Determine the [x, y] coordinate at the center of the cell enclosing the given text.  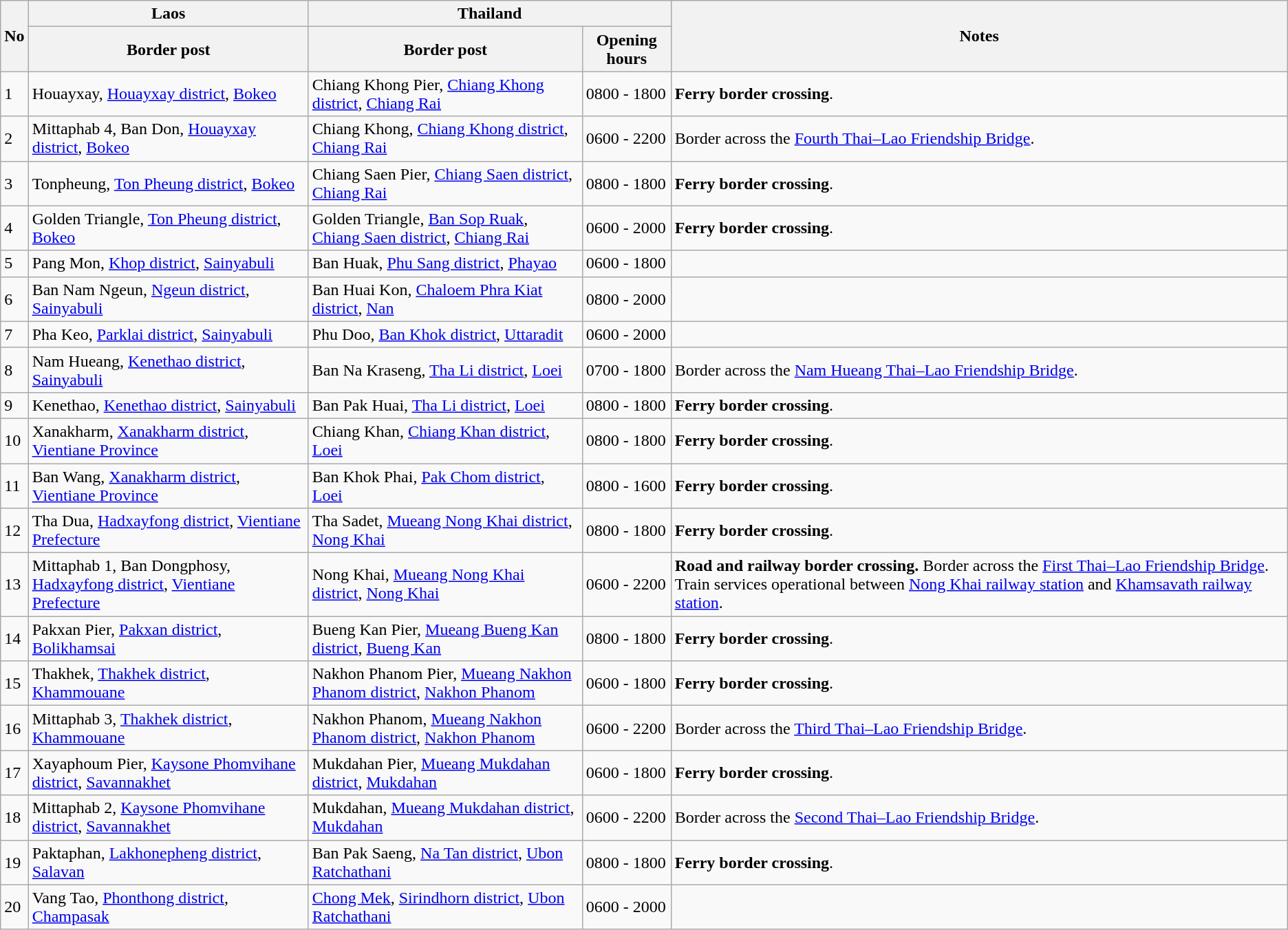
Ban Pak Huai, Tha Li district, Loei [445, 405]
Paktaphan, Lakhonepheng district, Salavan [168, 863]
7 [14, 334]
3 [14, 183]
4 [14, 228]
16 [14, 728]
Chiang Saen Pier, Chiang Saen district, Chiang Rai [445, 183]
Phu Doo, Ban Khok district, Uttaradit [445, 334]
Nakhon Phanom, Mueang Nakhon Phanom district, Nakhon Phanom [445, 728]
Chiang Khan, Chiang Khan district, Loei [445, 440]
Xanakharm, Xanakharm district, Vientiane Province [168, 440]
20 [14, 907]
Ban Wang, Xanakharm district, Vientiane Province [168, 486]
Border across the Second Thai–Lao Friendship Bridge. [979, 817]
Ban Na Kraseng, Tha Li district, Loei [445, 370]
12 [14, 531]
Nakhon Phanom Pier, Mueang Nakhon Phanom district, Nakhon Phanom [445, 684]
Tha Sadet, Mueang Nong Khai district, Nong Khai [445, 531]
Border across the Nam Hueang Thai–Lao Friendship Bridge. [979, 370]
No [14, 36]
Chong Mek, Sirindhorn district, Ubon Ratchathani [445, 907]
Thailand [490, 14]
Opening hours [626, 50]
Mittaphab 3, Thakhek district, Khammouane [168, 728]
Ban Pak Saeng, Na Tan district, Ubon Ratchathani [445, 863]
Nong Khai, Mueang Nong Khai district, Nong Khai [445, 585]
2 [14, 139]
Nam Hueang, Kenethao district, Sainyabuli [168, 370]
Xayaphoum Pier, Kaysone Phomvihane district, Savannakhet [168, 773]
Bueng Kan Pier, Mueang Bueng Kan district, Bueng Kan [445, 638]
Houayxay, Houayxay district, Bokeo [168, 94]
Pha Keo, Parklai district, Sainyabuli [168, 334]
0800 - 2000 [626, 299]
Mittaphab 4, Ban Don, Houayxay district, Bokeo [168, 139]
0800 - 1600 [626, 486]
Ban Huak, Phu Sang district, Phayao [445, 263]
9 [14, 405]
10 [14, 440]
Mukdahan, Mueang Mukdahan district, Mukdahan [445, 817]
0700 - 1800 [626, 370]
17 [14, 773]
5 [14, 263]
Kenethao, Kenethao district, Sainyabuli [168, 405]
18 [14, 817]
Chiang Khong Pier, Chiang Khong district, Chiang Rai [445, 94]
Pang Mon, Khop district, Sainyabuli [168, 263]
Ban Nam Ngeun, Ngeun district, Sainyabuli [168, 299]
11 [14, 486]
Mittaphab 2, Kaysone Phomvihane district, Savannakhet [168, 817]
Pakxan Pier, Pakxan district, Bolikhamsai [168, 638]
6 [14, 299]
Ban Khok Phai, Pak Chom district, Loei [445, 486]
Golden Triangle, Ban Sop Ruak, Chiang Saen district, Chiang Rai [445, 228]
19 [14, 863]
Tonpheung, Ton Pheung district, Bokeo [168, 183]
Golden Triangle, Ton Pheung district, Bokeo [168, 228]
1 [14, 94]
Chiang Khong, Chiang Khong district, Chiang Rai [445, 139]
Laos [168, 14]
Thakhek, Thakhek district, Khammouane [168, 684]
Mukdahan Pier, Mueang Mukdahan district, Mukdahan [445, 773]
Mittaphab 1, Ban Dongphosy, Hadxayfong district, Vientiane Prefecture [168, 585]
Tha Dua, Hadxayfong district, Vientiane Prefecture [168, 531]
13 [14, 585]
Border across the Third Thai–Lao Friendship Bridge. [979, 728]
8 [14, 370]
14 [14, 638]
Ban Huai Kon, Chaloem Phra Kiat district, Nan [445, 299]
Notes [979, 36]
Vang Tao, Phonthong district, Champasak [168, 907]
Border across the Fourth Thai–Lao Friendship Bridge. [979, 139]
15 [14, 684]
